Scan for the cell matching the given text and deliver its (x, y) coordinate at center. 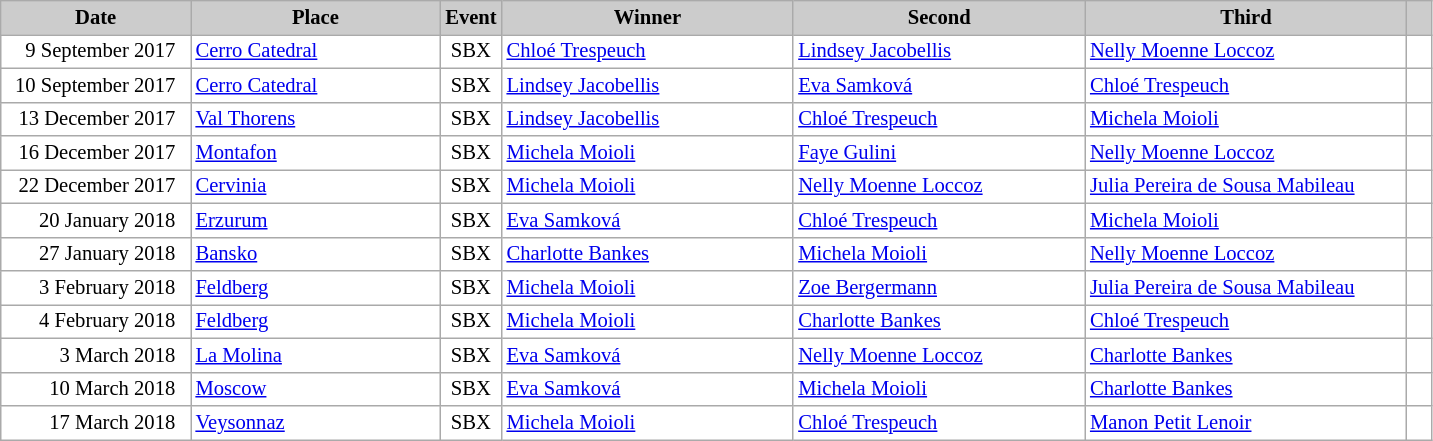
Cervinia (315, 186)
27 January 2018 (96, 254)
Manon Petit Lenoir (1246, 423)
Zoe Bergermann (939, 287)
10 March 2018 (96, 389)
Montafon (315, 153)
Third (1246, 17)
Date (96, 17)
9 September 2017 (96, 51)
Faye Gulini (939, 153)
3 February 2018 (96, 287)
4 February 2018 (96, 321)
Place (315, 17)
Bansko (315, 254)
Erzurum (315, 220)
La Molina (315, 355)
3 March 2018 (96, 355)
17 March 2018 (96, 423)
Moscow (315, 389)
Val Thorens (315, 119)
22 December 2017 (96, 186)
Second (939, 17)
20 January 2018 (96, 220)
Veysonnaz (315, 423)
Event (470, 17)
16 December 2017 (96, 153)
13 December 2017 (96, 119)
Winner (648, 17)
10 September 2017 (96, 85)
